Output the [x, y] coordinate of the center of the cell containing the given text.  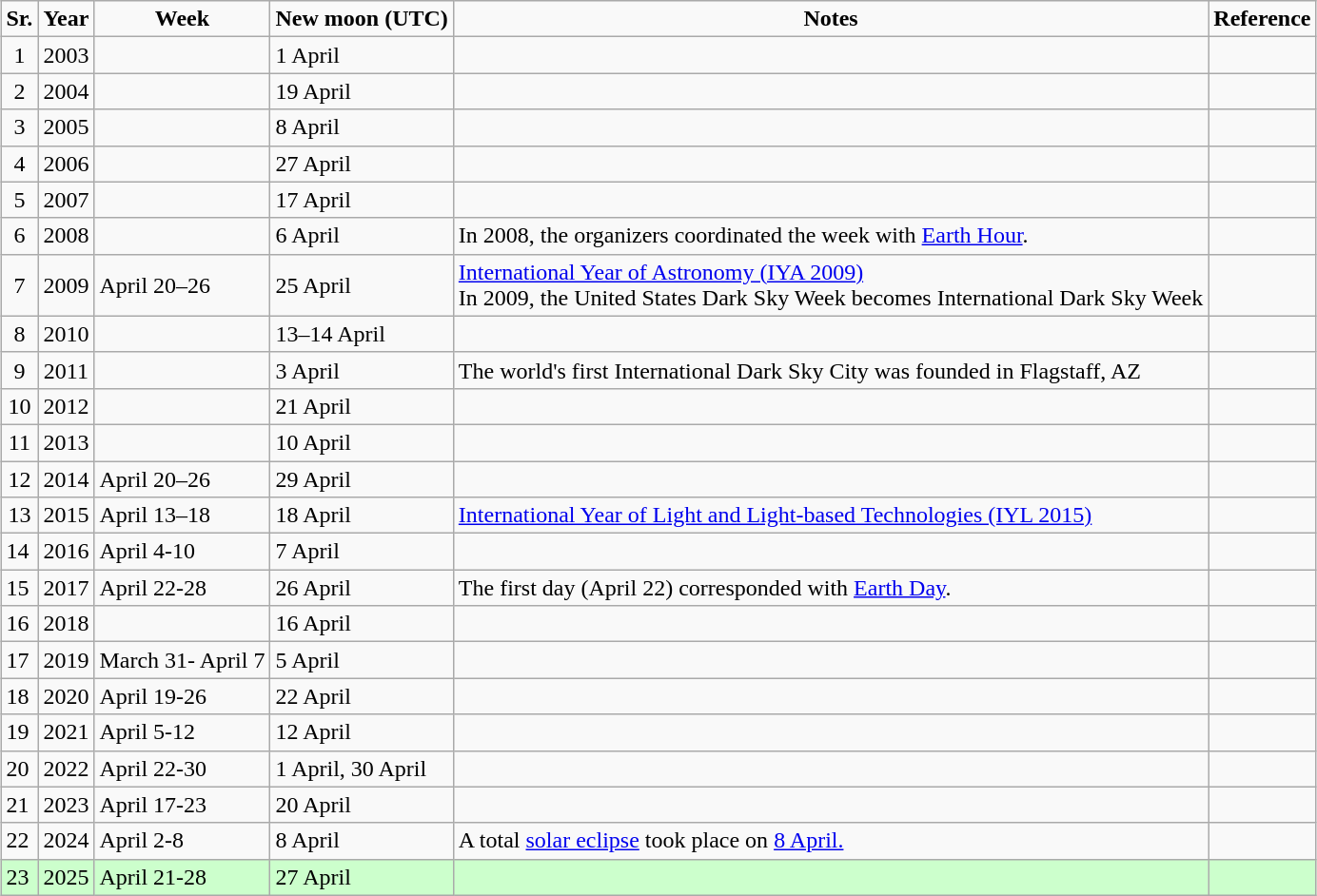
19 [19, 732]
April 5-12 [183, 732]
7 [19, 285]
2 [19, 91]
2022 [67, 769]
April 2-8 [183, 841]
10 April [362, 442]
2015 [67, 516]
6 April [362, 236]
Sr. [19, 19]
11 [19, 442]
17 [19, 660]
22 April [362, 696]
18 [19, 696]
3 [19, 127]
April 22-30 [183, 769]
March 31- April 7 [183, 660]
April 17-23 [183, 805]
3 April [362, 370]
Reference [1262, 19]
International Year of Astronomy (IYA 2009)In 2009, the United States Dark Sky Week becomes International Dark Sky Week [830, 285]
International Year of Light and Light-based Technologies (IYL 2015) [830, 516]
The world's first International Dark Sky City was founded in Flagstaff, AZ [830, 370]
12 [19, 478]
20 April [362, 805]
19 April [362, 91]
In 2008, the organizers coordinated the week with Earth Hour. [830, 236]
2024 [67, 841]
25 April [362, 285]
New moon (UTC) [362, 19]
22 [19, 841]
1 April [362, 55]
5 April [362, 660]
13–14 April [362, 334]
Week [183, 19]
23 [19, 877]
The first day (April 22) corresponded with Earth Day. [830, 588]
2018 [67, 624]
2021 [67, 732]
2005 [67, 127]
2016 [67, 552]
Notes [830, 19]
2011 [67, 370]
2006 [67, 164]
21 [19, 805]
2023 [67, 805]
26 April [362, 588]
17 April [362, 200]
21 April [362, 406]
2003 [67, 55]
10 [19, 406]
2009 [67, 285]
2020 [67, 696]
5 [19, 200]
2017 [67, 588]
2008 [67, 236]
April 19-26 [183, 696]
April 4-10 [183, 552]
2014 [67, 478]
2019 [67, 660]
16 [19, 624]
14 [19, 552]
1 [19, 55]
2012 [67, 406]
April 13–18 [183, 516]
2013 [67, 442]
6 [19, 236]
April 21-28 [183, 877]
16 April [362, 624]
4 [19, 164]
20 [19, 769]
2010 [67, 334]
Year [67, 19]
A total solar eclipse took place on 8 April. [830, 841]
1 April, 30 April [362, 769]
7 April [362, 552]
2004 [67, 91]
2007 [67, 200]
April 22-28 [183, 588]
29 April [362, 478]
8 [19, 334]
2025 [67, 877]
15 [19, 588]
9 [19, 370]
13 [19, 516]
18 April [362, 516]
12 April [362, 732]
